Return the [x, y] coordinate for the center point of the cell that contains the specified text.  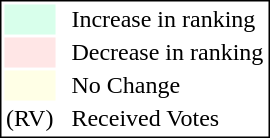
Received Votes [168, 119]
(RV) [29, 119]
No Change [168, 85]
Decrease in ranking [168, 53]
Increase in ranking [168, 19]
